Output the (X, Y) coordinate of the center of the cell containing the given text.  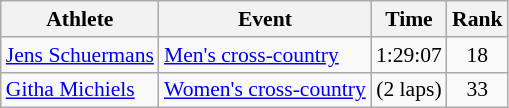
Rank (478, 19)
Men's cross-country (265, 55)
Women's cross-country (265, 90)
1:29:07 (409, 55)
Event (265, 19)
18 (478, 55)
33 (478, 90)
(2 laps) (409, 90)
Time (409, 19)
Athlete (80, 19)
Githa Michiels (80, 90)
Jens Schuermans (80, 55)
